Find where the given text appears and provide that cell's center as (x, y) coordinate. 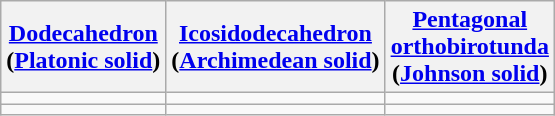
Dodecahedron(Platonic solid) (84, 47)
Pentagonalorthobirotunda(Johnson solid) (470, 47)
Icosidodecahedron(Archimedean solid) (276, 47)
